Output the (X, Y) coordinate of the center of the cell containing the given text.  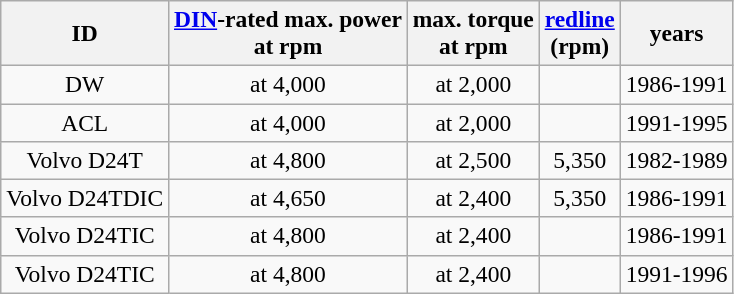
at 2,500 (473, 160)
at 4,650 (288, 198)
Volvo D24T (85, 160)
max. torqueat rpm (473, 32)
DW (85, 84)
1991-1996 (676, 274)
redline(rpm) (580, 32)
1982-1989 (676, 160)
ID (85, 32)
Volvo D24TDIC (85, 198)
years (676, 32)
DIN-rated max. powerat rpm (288, 32)
ACL (85, 122)
1991-1995 (676, 122)
